Scan for the cell matching the given text and deliver its (x, y) coordinate at center. 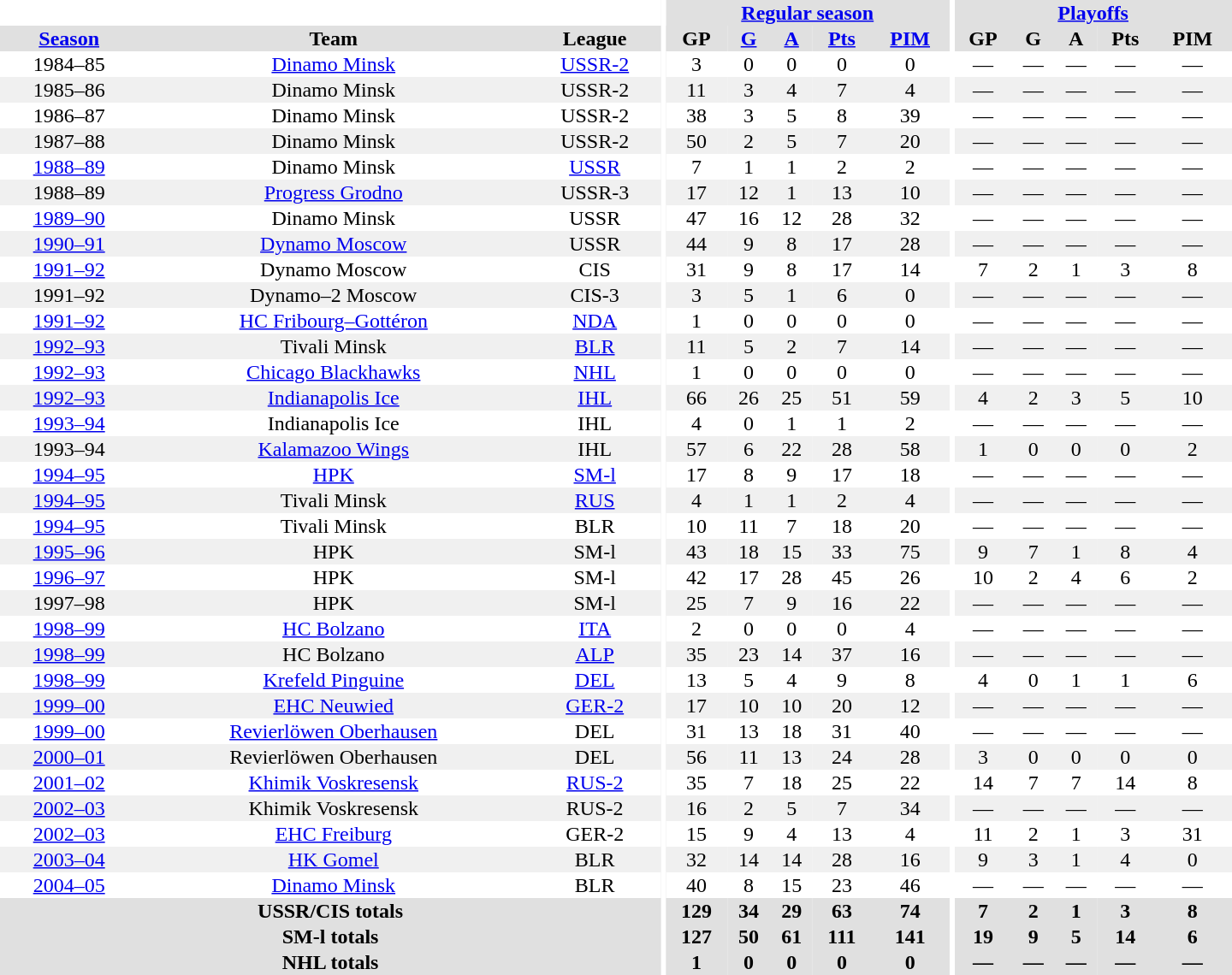
Regular season (808, 13)
EHC Freiburg (334, 834)
Kalamazoo Wings (334, 449)
CIS-3 (595, 295)
1985–86 (68, 90)
56 (696, 757)
39 (910, 115)
141 (910, 937)
Team (334, 38)
1987–88 (68, 141)
2004–05 (68, 885)
66 (696, 398)
129 (696, 911)
1990–91 (68, 244)
74 (910, 911)
SM-l totals (330, 937)
63 (842, 911)
111 (842, 937)
CIS (595, 269)
NHL (595, 372)
38 (696, 115)
HK Gomel (334, 860)
37 (842, 654)
Chicago Blackhawks (334, 372)
EHC Neuwied (334, 706)
61 (791, 937)
57 (696, 449)
Playoffs (1093, 13)
45 (842, 577)
League (595, 38)
ITA (595, 629)
1989–90 (68, 218)
42 (696, 577)
75 (910, 552)
1995–96 (68, 552)
2001–02 (68, 783)
29 (791, 911)
Krefeld Pinguine (334, 680)
44 (696, 244)
ALP (595, 654)
58 (910, 449)
46 (910, 885)
59 (910, 398)
2000–01 (68, 757)
47 (696, 218)
USSR/CIS totals (330, 911)
1997–98 (68, 603)
USSR-3 (595, 192)
1996–97 (68, 577)
19 (982, 937)
Season (68, 38)
127 (696, 937)
43 (696, 552)
RUS (595, 500)
33 (842, 552)
Dynamo–2 Moscow (334, 295)
Progress Grodno (334, 192)
51 (842, 398)
NDA (595, 321)
2003–04 (68, 860)
HC Fribourg–Gottéron (334, 321)
24 (842, 757)
NHL totals (330, 962)
1984–85 (68, 64)
1986–87 (68, 115)
